Return (x, y) of the center of cell containing provided text 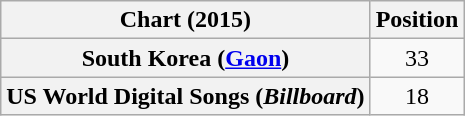
33 (417, 58)
Chart (2015) (186, 20)
US World Digital Songs (Billboard) (186, 96)
South Korea (Gaon) (186, 58)
Position (417, 20)
18 (417, 96)
